Pinpoint the cell where the given text exists, returning its [x, y] midpoint coordinate. 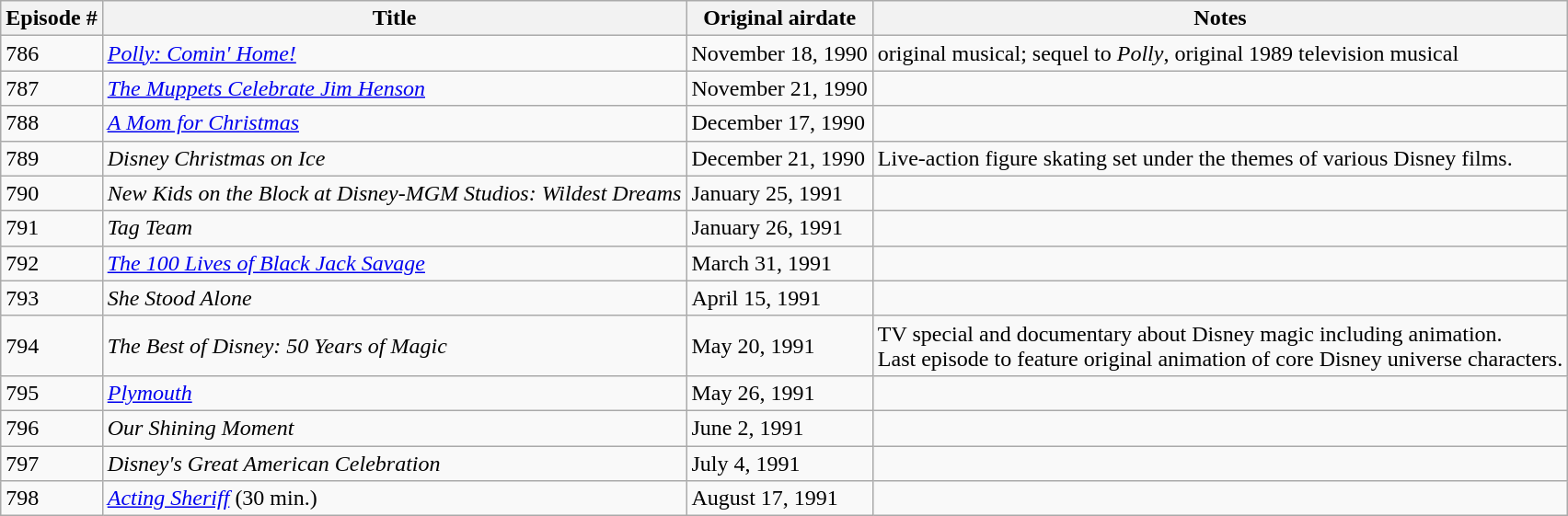
Original airdate [779, 18]
She Stood Alone [394, 298]
Polly: Comin' Home! [394, 53]
The Best of Disney: 50 Years of Magic [394, 346]
Disney's Great American Celebration [394, 463]
797 [52, 463]
789 [52, 158]
December 17, 1990 [779, 123]
May 26, 1991 [779, 393]
April 15, 1991 [779, 298]
July 4, 1991 [779, 463]
Title [394, 18]
June 2, 1991 [779, 428]
May 20, 1991 [779, 346]
795 [52, 393]
January 26, 1991 [779, 228]
Episode # [52, 18]
793 [52, 298]
Disney Christmas on Ice [394, 158]
791 [52, 228]
August 17, 1991 [779, 499]
March 31, 1991 [779, 263]
The 100 Lives of Black Jack Savage [394, 263]
Live-action figure skating set under the themes of various Disney films. [1220, 158]
788 [52, 123]
Notes [1220, 18]
A Mom for Christmas [394, 123]
November 21, 1990 [779, 88]
December 21, 1990 [779, 158]
792 [52, 263]
TV special and documentary about Disney magic including animation.Last episode to feature original animation of core Disney universe characters. [1220, 346]
New Kids on the Block at Disney-MGM Studios: Wildest Dreams [394, 193]
Our Shining Moment [394, 428]
January 25, 1991 [779, 193]
Acting Sheriff (30 min.) [394, 499]
Tag Team [394, 228]
original musical; sequel to Polly, original 1989 television musical [1220, 53]
The Muppets Celebrate Jim Henson [394, 88]
Plymouth [394, 393]
794 [52, 346]
796 [52, 428]
798 [52, 499]
786 [52, 53]
790 [52, 193]
November 18, 1990 [779, 53]
787 [52, 88]
